Locate the cell with the specified text and output its (x, y) center coordinate. 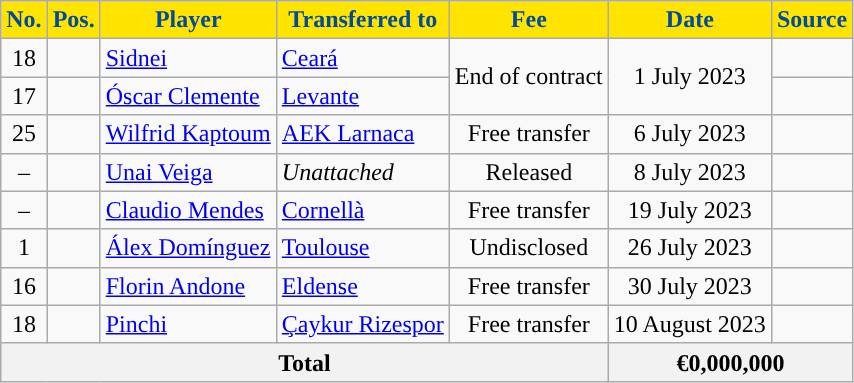
26 July 2023 (690, 248)
Pos. (74, 20)
Unai Veiga (188, 172)
19 July 2023 (690, 210)
Óscar Clemente (188, 96)
Unattached (362, 172)
AEK Larnaca (362, 134)
Eldense (362, 286)
€0,000,000 (730, 362)
Wilfrid Kaptoum (188, 134)
25 (24, 134)
30 July 2023 (690, 286)
10 August 2023 (690, 324)
6 July 2023 (690, 134)
Source (812, 20)
Florin Andone (188, 286)
Player (188, 20)
Álex Domínguez (188, 248)
End of contract (528, 77)
Pinchi (188, 324)
Fee (528, 20)
Transferred to (362, 20)
Toulouse (362, 248)
17 (24, 96)
Cornellà (362, 210)
Total (305, 362)
16 (24, 286)
No. (24, 20)
8 July 2023 (690, 172)
Levante (362, 96)
Claudio Mendes (188, 210)
Date (690, 20)
Sidnei (188, 58)
Released (528, 172)
1 July 2023 (690, 77)
Çaykur Rizespor (362, 324)
Undisclosed (528, 248)
Ceará (362, 58)
1 (24, 248)
